From the cell containing the given text, extract its center point as [X, Y] coordinate. 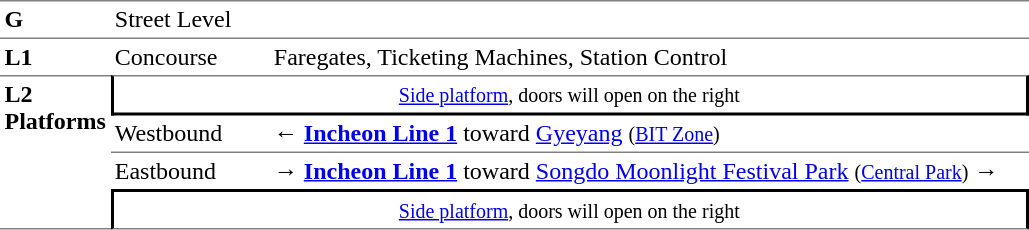
← Incheon Line 1 toward Gyeyang (BIT Zone) [648, 135]
L2Platforms [55, 152]
L1 [55, 57]
Westbound [190, 135]
Faregates, Ticketing Machines, Station Control [648, 57]
→ Incheon Line 1 toward Songdo Moonlight Festival Park (Central Park) → [648, 171]
Eastbound [190, 171]
Concourse [190, 57]
Street Level [190, 20]
G [55, 20]
